Return (X, Y) of the center of cell containing provided text 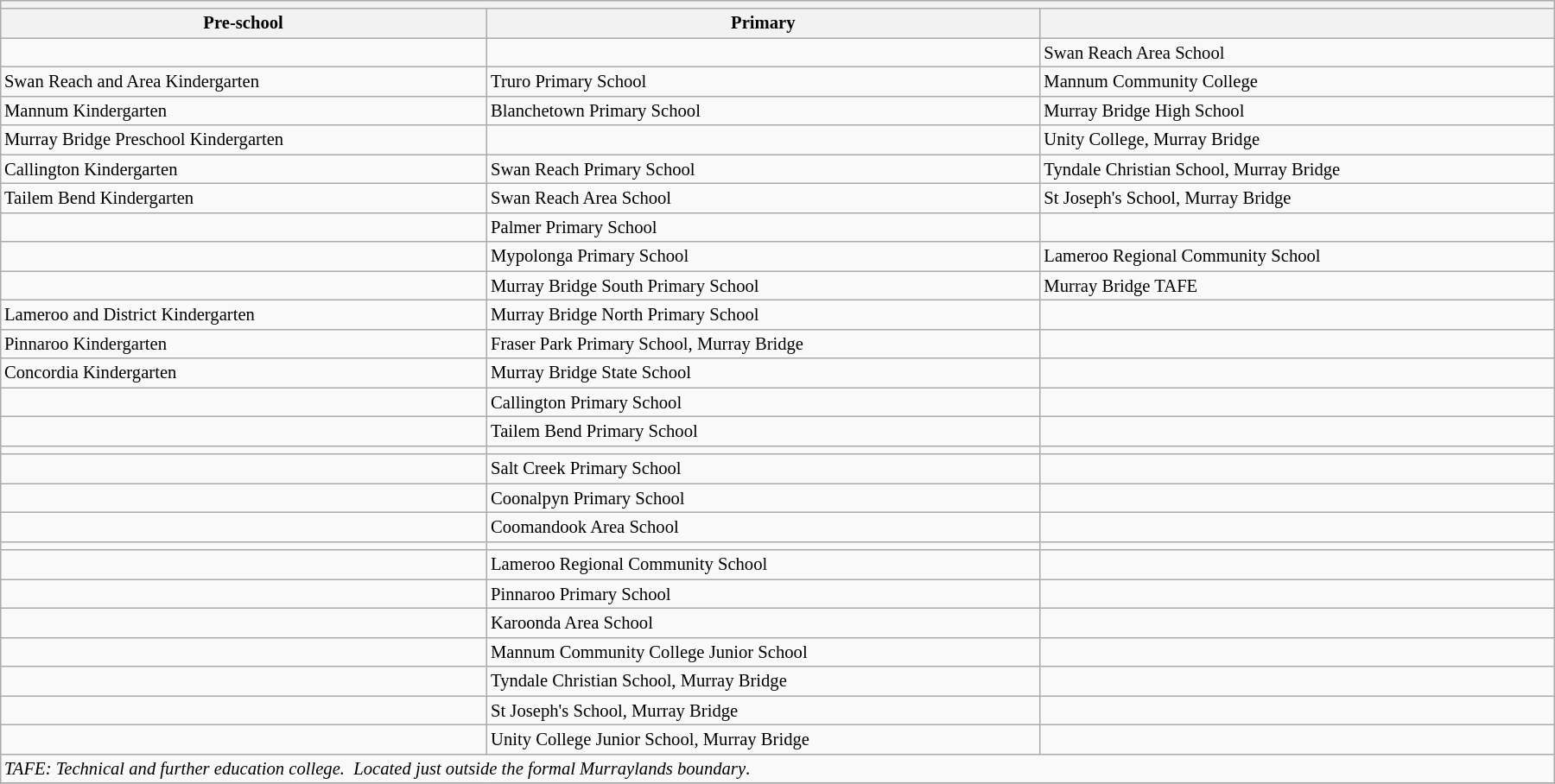
Pinnaroo Kindergarten (244, 344)
Palmer Primary School (763, 227)
Mannum Community College Junior School (763, 652)
Murray Bridge North Primary School (763, 315)
Murray Bridge High School (1297, 111)
Callington Kindergarten (244, 169)
Pre-school (244, 23)
Coonalpyn Primary School (763, 498)
Callington Primary School (763, 402)
Murray Bridge State School (763, 373)
Swan Reach Primary School (763, 169)
Coomandook Area School (763, 528)
Lameroo and District Kindergarten (244, 315)
TAFE: Technical and further education college. Located just outside the formal Murraylands boundary. (777, 768)
Pinnaroo Primary School (763, 594)
Tailem Bend Kindergarten (244, 199)
Concordia Kindergarten (244, 373)
Tailem Bend Primary School (763, 432)
Blanchetown Primary School (763, 111)
Fraser Park Primary School, Murray Bridge (763, 344)
Unity College, Murray Bridge (1297, 140)
Mannum Kindergarten (244, 111)
Karoonda Area School (763, 623)
Unity College Junior School, Murray Bridge (763, 740)
Truro Primary School (763, 82)
Murray Bridge TAFE (1297, 286)
Murray Bridge South Primary School (763, 286)
Mypolonga Primary School (763, 256)
Salt Creek Primary School (763, 469)
Swan Reach and Area Kindergarten (244, 82)
Murray Bridge Preschool Kindergarten (244, 140)
Primary (763, 23)
Mannum Community College (1297, 82)
